Find where the given text appears and provide that cell's center as [x, y] coordinate. 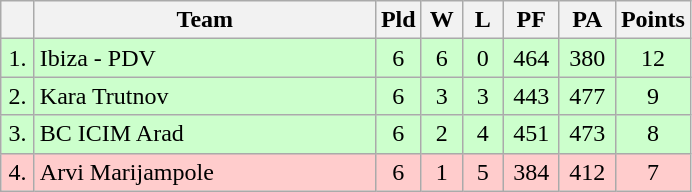
0 [482, 58]
PA [587, 20]
BC ICIM Arad [204, 134]
1 [442, 172]
412 [587, 172]
W [442, 20]
443 [531, 96]
2 [442, 134]
464 [531, 58]
4 [482, 134]
9 [652, 96]
477 [587, 96]
4. [18, 172]
380 [587, 58]
L [482, 20]
7 [652, 172]
384 [531, 172]
Arvi Marijampole [204, 172]
473 [587, 134]
Pld [398, 20]
1. [18, 58]
5 [482, 172]
12 [652, 58]
451 [531, 134]
Kara Trutnov [204, 96]
Team [204, 20]
8 [652, 134]
Ibiza - PDV [204, 58]
2. [18, 96]
3. [18, 134]
PF [531, 20]
Points [652, 20]
